Return [x, y] of the center of cell containing provided text 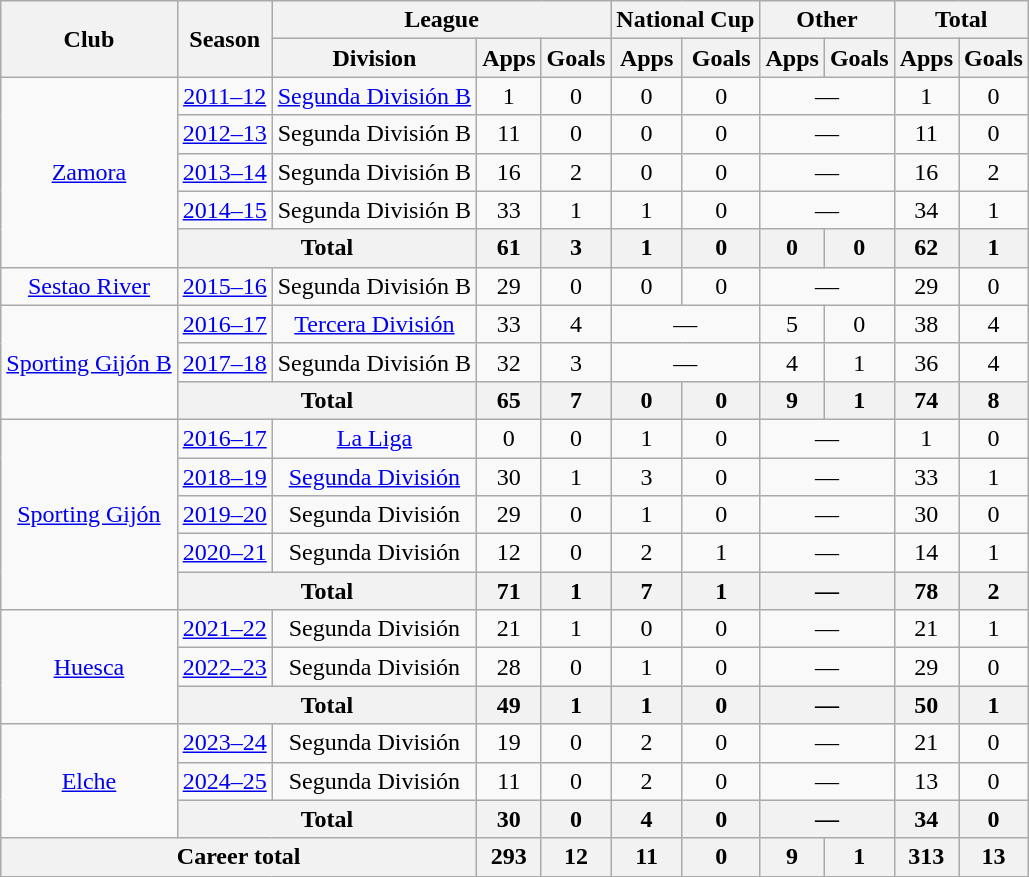
Division [374, 58]
Club [89, 39]
Tercera División [374, 324]
74 [926, 400]
2024–25 [224, 781]
2012–13 [224, 134]
2022–23 [224, 667]
Other [827, 20]
293 [509, 857]
19 [509, 743]
2017–18 [224, 362]
Sestao River [89, 286]
2014–15 [224, 210]
50 [926, 705]
2013–14 [224, 172]
49 [509, 705]
National Cup [686, 20]
Huesca [89, 667]
38 [926, 324]
Zamora [89, 172]
2020–21 [224, 553]
2021–22 [224, 629]
Sporting Gijón B [89, 362]
71 [509, 591]
Career total [239, 857]
313 [926, 857]
5 [792, 324]
14 [926, 553]
32 [509, 362]
62 [926, 248]
Sporting Gijón [89, 514]
Elche [89, 781]
La Liga [374, 438]
2018–19 [224, 477]
65 [509, 400]
Season [224, 39]
28 [509, 667]
78 [926, 591]
2019–20 [224, 515]
61 [509, 248]
League [442, 20]
2011–12 [224, 96]
2023–24 [224, 743]
8 [994, 400]
2015–16 [224, 286]
36 [926, 362]
